Search for the cell housing the specified text and yield its [X, Y] center coordinate. 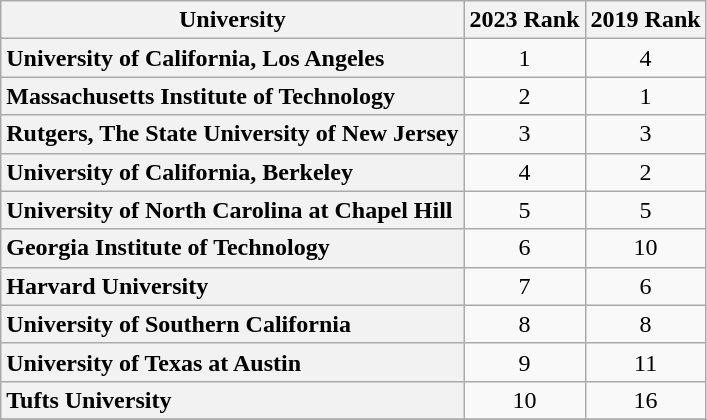
Tufts University [232, 400]
University of Texas at Austin [232, 362]
University of North Carolina at Chapel Hill [232, 210]
University [232, 20]
Harvard University [232, 286]
Georgia Institute of Technology [232, 248]
University of California, Berkeley [232, 172]
9 [524, 362]
Massachusetts Institute of Technology [232, 96]
2023 Rank [524, 20]
Rutgers, The State University of New Jersey [232, 134]
7 [524, 286]
2019 Rank [646, 20]
University of California, Los Angeles [232, 58]
11 [646, 362]
University of Southern California [232, 324]
16 [646, 400]
